Determine the (X, Y) coordinate at the center of the cell enclosing the given text.  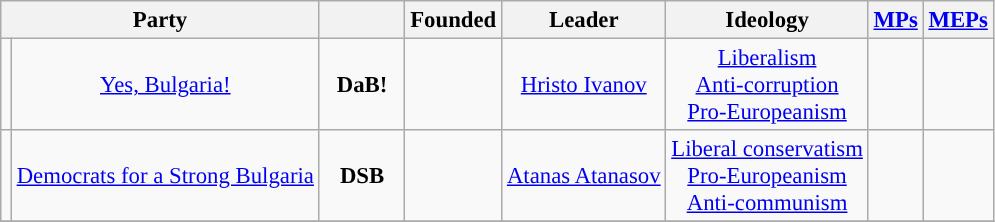
MEPs (958, 20)
Hristo Ivanov (584, 85)
MPs (896, 20)
DaB! (362, 85)
Liberal conservatismPro-EuropeanismAnti-communism (767, 176)
Leader (584, 20)
Democrats for a Strong Bulgaria (165, 176)
Party (160, 20)
Ideology (767, 20)
DSB (362, 176)
Founded (454, 20)
Yes, Bulgaria! (165, 85)
LiberalismAnti-corruptionPro-Europeanism (767, 85)
Atanas Atanasov (584, 176)
